Scan for the cell matching the given text and deliver its (x, y) coordinate at center. 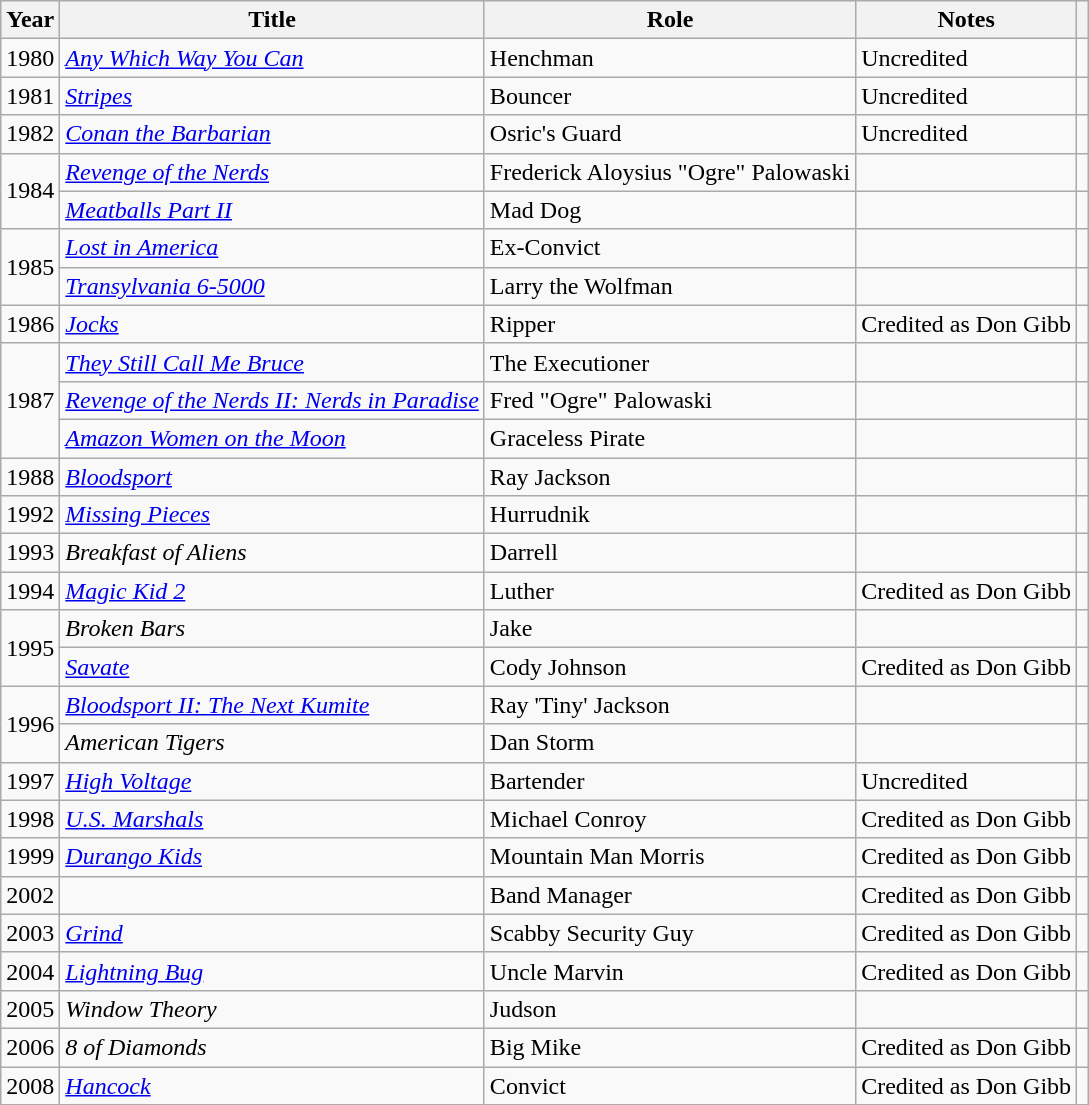
Fred "Ogre" Palowaski (670, 400)
Conan the Barbarian (272, 134)
Scabby Security Guy (670, 933)
Meatballs Part II (272, 210)
1987 (30, 400)
1992 (30, 515)
Any Which Way You Can (272, 58)
Band Manager (670, 895)
Osric's Guard (670, 134)
U.S. Marshals (272, 819)
1998 (30, 819)
2006 (30, 1047)
Mountain Man Morris (670, 857)
Title (272, 20)
Role (670, 20)
Ray Jackson (670, 477)
Ex-Convict (670, 248)
High Voltage (272, 781)
Big Mike (670, 1047)
1999 (30, 857)
Cody Johnson (670, 667)
Mad Dog (670, 210)
Window Theory (272, 1009)
Bartender (670, 781)
2002 (30, 895)
They Still Call Me Bruce (272, 362)
2008 (30, 1085)
Stripes (272, 96)
Larry the Wolfman (670, 286)
1982 (30, 134)
1985 (30, 267)
1996 (30, 724)
Bloodsport (272, 477)
Grind (272, 933)
Missing Pieces (272, 515)
8 of Diamonds (272, 1047)
Revenge of the Nerds (272, 172)
Frederick Aloysius "Ogre" Palowaski (670, 172)
1993 (30, 553)
1988 (30, 477)
1995 (30, 648)
Graceless Pirate (670, 438)
Jake (670, 629)
Darrell (670, 553)
Lost in America (272, 248)
2004 (30, 971)
Breakfast of Aliens (272, 553)
Bouncer (670, 96)
Bloodsport II: The Next Kumite (272, 705)
Ripper (670, 324)
American Tigers (272, 743)
Jocks (272, 324)
Henchman (670, 58)
Notes (966, 20)
Hurrudnik (670, 515)
Hancock (272, 1085)
Ray 'Tiny' Jackson (670, 705)
2003 (30, 933)
1984 (30, 191)
Dan Storm (670, 743)
Durango Kids (272, 857)
1986 (30, 324)
Revenge of the Nerds II: Nerds in Paradise (272, 400)
Judson (670, 1009)
1997 (30, 781)
Luther (670, 591)
1980 (30, 58)
Year (30, 20)
Michael Conroy (670, 819)
2005 (30, 1009)
1981 (30, 96)
Transylvania 6-5000 (272, 286)
Uncle Marvin (670, 971)
1994 (30, 591)
Magic Kid 2 (272, 591)
Broken Bars (272, 629)
Convict (670, 1085)
Savate (272, 667)
The Executioner (670, 362)
Lightning Bug (272, 971)
Amazon Women on the Moon (272, 438)
